Output the (X, Y) coordinate of the center of the cell containing the given text.  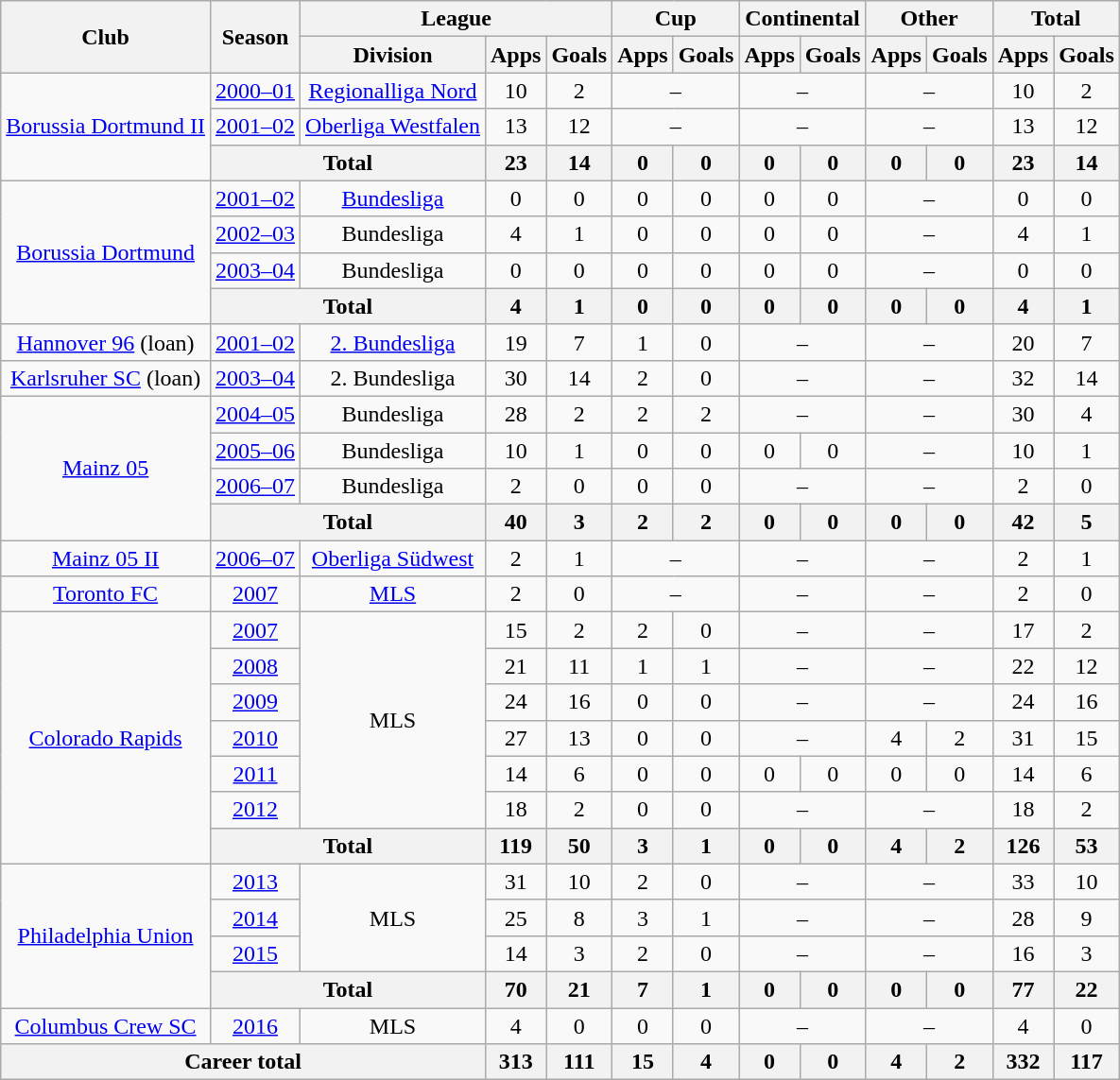
70 (515, 989)
2005–06 (255, 451)
2002–03 (255, 234)
32 (1023, 378)
2016 (255, 1025)
33 (1023, 882)
117 (1087, 1062)
2012 (255, 810)
2000–01 (255, 91)
Oberliga Südwest (393, 558)
Karlsruher SC (loan) (106, 378)
Mainz 05 (106, 468)
5 (1087, 523)
27 (515, 738)
53 (1087, 846)
2014 (255, 917)
Toronto FC (106, 594)
Club (106, 37)
19 (515, 342)
Career total (244, 1062)
Hannover 96 (loan) (106, 342)
Columbus Crew SC (106, 1025)
25 (515, 917)
111 (579, 1062)
Borussia Dortmund II (106, 127)
Other (929, 19)
2008 (255, 666)
Oberliga Westfalen (393, 127)
332 (1023, 1062)
8 (579, 917)
2011 (255, 774)
17 (1023, 630)
2010 (255, 738)
20 (1023, 342)
42 (1023, 523)
Borussia Dortmund (106, 252)
50 (579, 846)
Mainz 05 II (106, 558)
2015 (255, 953)
Season (255, 37)
9 (1087, 917)
119 (515, 846)
2013 (255, 882)
Colorado Rapids (106, 738)
Division (393, 55)
Philadelphia Union (106, 935)
126 (1023, 846)
2004–05 (255, 414)
Cup (676, 19)
Regionalliga Nord (393, 91)
League (457, 19)
77 (1023, 989)
313 (515, 1062)
Continental (802, 19)
11 (579, 666)
40 (515, 523)
2009 (255, 702)
